Find where the given text appears and provide that cell's center as [X, Y] coordinate. 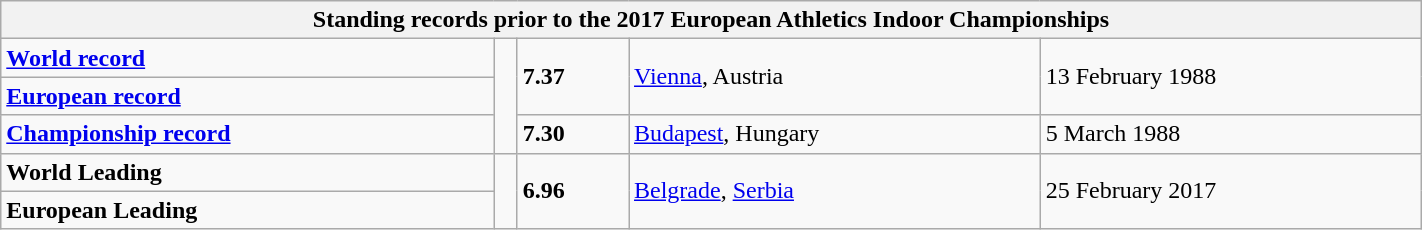
6.96 [572, 191]
13 February 1988 [1230, 77]
7.30 [572, 134]
Vienna, Austria [834, 77]
World record [248, 58]
5 March 1988 [1230, 134]
European record [248, 96]
Budapest, Hungary [834, 134]
World Leading [248, 172]
Belgrade, Serbia [834, 191]
7.37 [572, 77]
European Leading [248, 210]
Championship record [248, 134]
Standing records prior to the 2017 European Athletics Indoor Championships [711, 20]
25 February 2017 [1230, 191]
